Identify which cell holds the provided text, then report its [x, y] central coordinate. 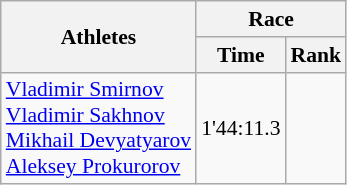
Athletes [98, 36]
Time [240, 55]
Race [271, 19]
1'44:11.3 [240, 128]
Vladimir SmirnovVladimir SakhnovMikhail DevyatyarovAleksey Prokurorov [98, 128]
Rank [316, 55]
